Find where the given text appears and provide that cell's center as (X, Y) coordinate. 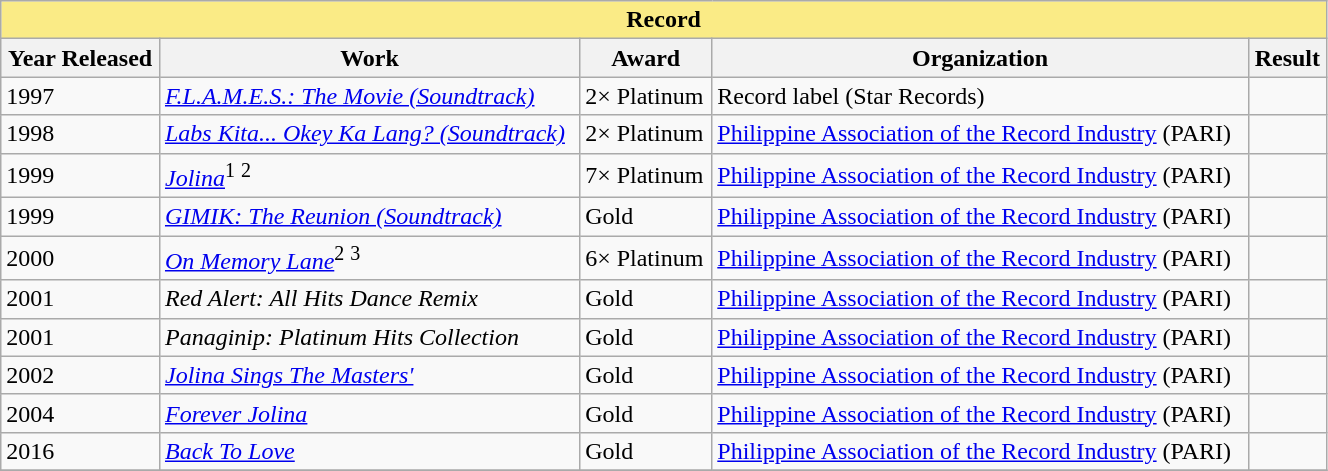
6× Platinum (646, 258)
1998 (80, 134)
Back To Love (369, 451)
2016 (80, 451)
1997 (80, 96)
Year Released (80, 58)
Work (369, 58)
Jolina Sings The Masters' (369, 375)
Record (664, 20)
Forever Jolina (369, 413)
Record label (Star Records) (980, 96)
Award (646, 58)
On Memory Lane2 3 (369, 258)
Red Alert: All Hits Dance Remix (369, 299)
Panaginip: Platinum Hits Collection (369, 337)
2002 (80, 375)
Result (1287, 58)
Jolina1 2 (369, 176)
F.L.A.M.E.S.: The Movie (Soundtrack) (369, 96)
7× Platinum (646, 176)
2004 (80, 413)
Organization (980, 58)
Labs Kita... Okey Ka Lang? (Soundtrack) (369, 134)
2000 (80, 258)
GIMIK: The Reunion (Soundtrack) (369, 217)
